Pinpoint the cell where the given text exists, returning its [X, Y] midpoint coordinate. 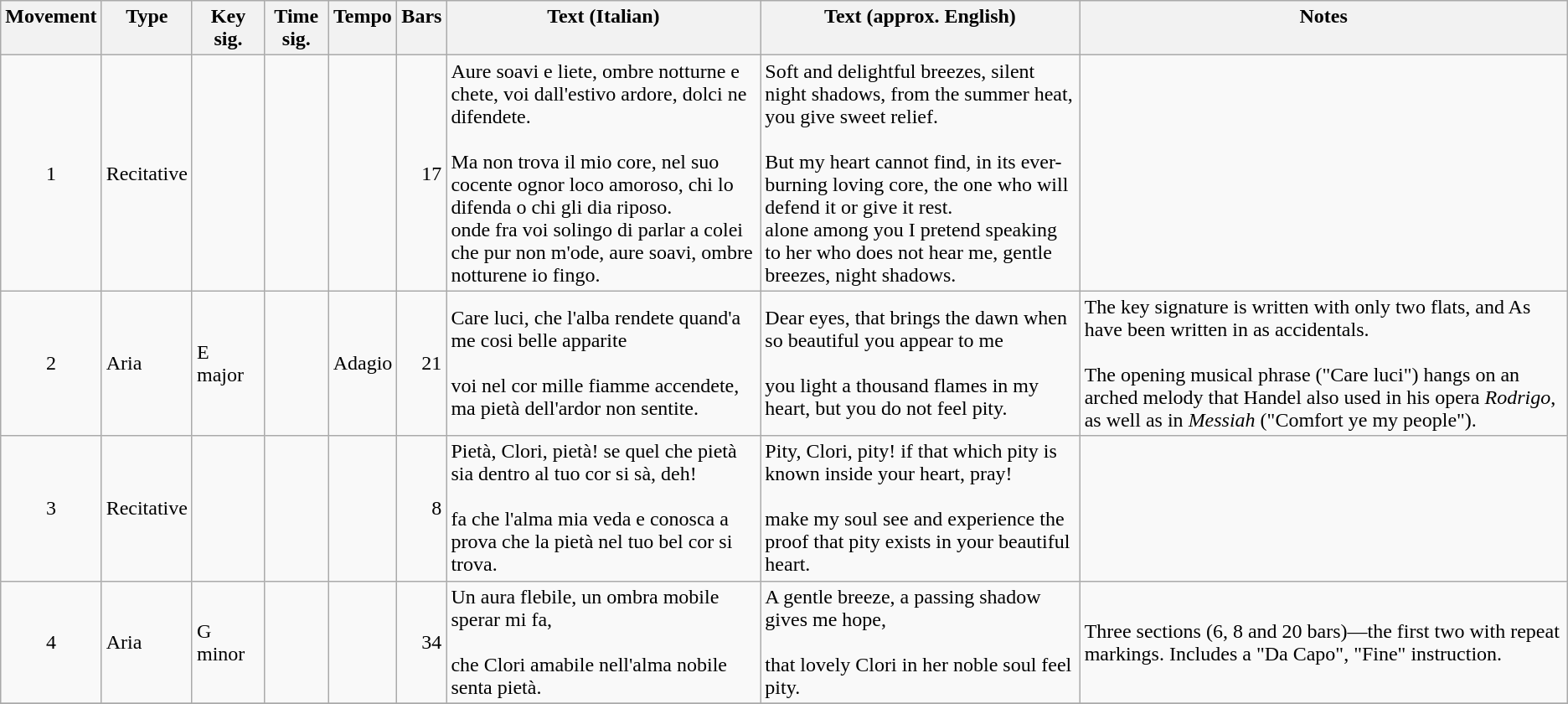
17 [422, 173]
21 [422, 364]
2 [51, 364]
Care luci, che l'alba rendete quand'a me cosi belle apparitevoi nel cor mille fiamme accendete, ma pietà dell'ardor non sentite. [603, 364]
E major [228, 364]
Adagio [363, 364]
Tempo [363, 28]
34 [422, 642]
8 [422, 508]
Movement [51, 28]
Text (approx. English) [920, 28]
Notes [1323, 28]
4 [51, 642]
1 [51, 173]
Type [147, 28]
3 [51, 508]
Key sig. [228, 28]
Three sections (6, 8 and 20 bars)—the first two with repeat markings. Includes a "Da Capo", "Fine" instruction. [1323, 642]
Bars [422, 28]
Text (Italian) [603, 28]
G minor [228, 642]
Time sig. [297, 28]
A gentle breeze, a passing shadow gives me hope,that lovely Clori in her noble soul feel pity. [920, 642]
Dear eyes, that brings the dawn when so beautiful you appear to meyou light a thousand flames in my heart, but you do not feel pity. [920, 364]
Un aura flebile, un ombra mobile sperar mi fa,che Clori amabile nell'alma nobile senta pietà. [603, 642]
